Pinpoint the cell where the given text exists, returning its (x, y) midpoint coordinate. 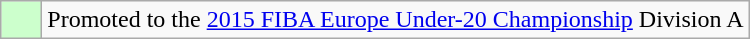
Promoted to the 2015 FIBA Europe Under-20 Championship Division A (396, 20)
